For the text-containing cell, return its midpoint in (X, Y) coordinate format. 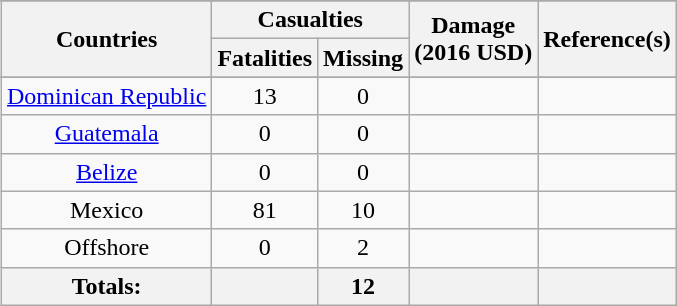
Mexico (107, 210)
Casualties (310, 20)
Guatemala (107, 134)
2 (364, 248)
13 (265, 96)
Totals: (107, 286)
Belize (107, 172)
Offshore (107, 248)
Countries (107, 39)
12 (364, 286)
Dominican Republic (107, 96)
10 (364, 210)
Reference(s) (608, 39)
Missing (364, 58)
Damage(2016 USD) (474, 39)
81 (265, 210)
Fatalities (265, 58)
